Locate the cell with the specified text and output its (x, y) center coordinate. 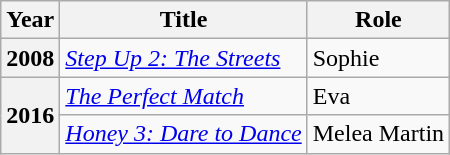
Sophie (378, 58)
Role (378, 20)
The Perfect Match (184, 96)
2016 (30, 115)
Year (30, 20)
Melea Martin (378, 134)
Step Up 2: The Streets (184, 58)
2008 (30, 58)
Eva (378, 96)
Honey 3: Dare to Dance (184, 134)
Title (184, 20)
